Scan for the cell matching the given text and deliver its (X, Y) coordinate at center. 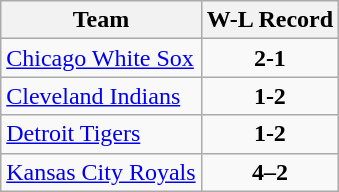
W-L Record (270, 20)
Kansas City Royals (101, 172)
Chicago White Sox (101, 58)
4–2 (270, 172)
Detroit Tigers (101, 134)
Cleveland Indians (101, 96)
2-1 (270, 58)
Team (101, 20)
